Locate the cell with the specified text and output its (X, Y) center coordinate. 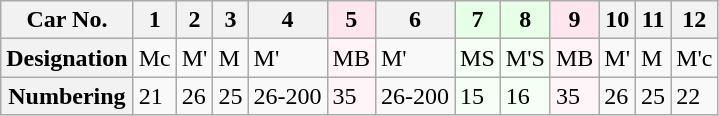
M'c (694, 58)
6 (414, 20)
7 (478, 20)
MS (478, 58)
3 (230, 20)
8 (525, 20)
16 (525, 96)
12 (694, 20)
11 (654, 20)
1 (154, 20)
Numbering (67, 96)
5 (351, 20)
Designation (67, 58)
15 (478, 96)
21 (154, 96)
M'S (525, 58)
2 (194, 20)
4 (288, 20)
Car No. (67, 20)
Mc (154, 58)
10 (618, 20)
9 (574, 20)
22 (694, 96)
